Determine the [x, y] coordinate at the center of the cell enclosing the given text.  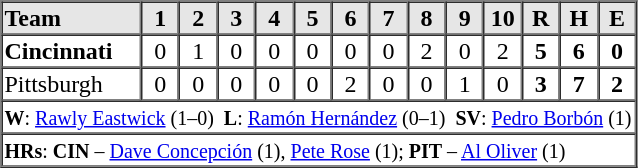
H [579, 18]
HRs: CIN – Dave Concepción (1), Pete Rose (1); PIT – Al Oliver (1) [319, 150]
W: Rawly Eastwick (1–0) L: Ramón Hernández (0–1) SV: Pedro Borbón (1) [319, 116]
Pittsburgh [72, 84]
8 [427, 18]
R [541, 18]
Team [72, 18]
9 [465, 18]
10 [503, 18]
E [617, 18]
Cincinnati [72, 50]
4 [274, 18]
